Capture the cell that displays the provided text and extract its (X, Y) central coordinate. 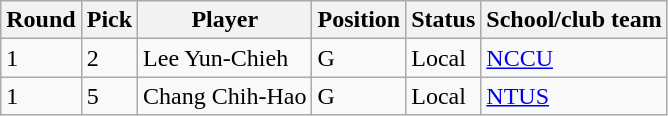
NTUS (574, 96)
Pick (109, 20)
NCCU (574, 58)
Position (359, 20)
2 (109, 58)
5 (109, 96)
Chang Chih-Hao (225, 96)
Round (41, 20)
Status (444, 20)
Player (225, 20)
Lee Yun-Chieh (225, 58)
School/club team (574, 20)
